Detect which cell encompasses the target text, then output its [x, y] center coordinate. 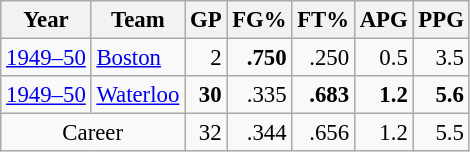
5.5 [441, 133]
FT% [324, 20]
5.6 [441, 95]
.656 [324, 133]
32 [206, 133]
3.5 [441, 58]
Boston [138, 58]
GP [206, 20]
PPG [441, 20]
.335 [260, 95]
.344 [260, 133]
.250 [324, 58]
APG [384, 20]
Year [46, 20]
Career [93, 133]
.683 [324, 95]
FG% [260, 20]
2 [206, 58]
0.5 [384, 58]
Waterloo [138, 95]
30 [206, 95]
.750 [260, 58]
Team [138, 20]
